Capture the cell that displays the provided text and extract its [X, Y] central coordinate. 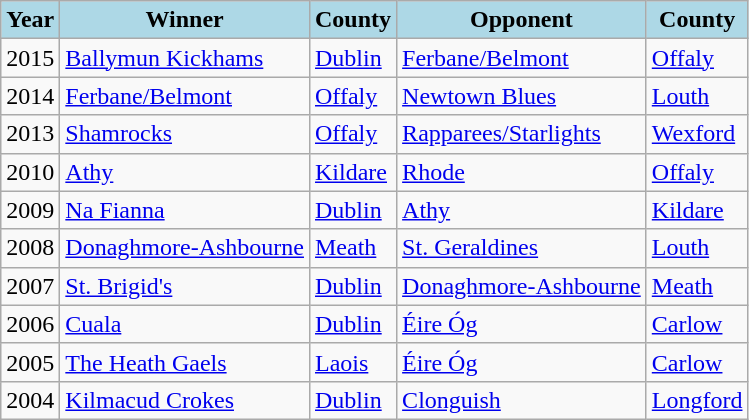
2009 [30, 210]
The Heath Gaels [185, 362]
Opponent [522, 20]
Longford [697, 400]
2007 [30, 286]
2010 [30, 172]
Na Fianna [185, 210]
Winner [185, 20]
Kilmacud Crokes [185, 400]
Rhode [522, 172]
Rapparees/Starlights [522, 134]
2008 [30, 248]
2015 [30, 58]
2006 [30, 324]
2005 [30, 362]
2013 [30, 134]
2004 [30, 400]
St. Brigid's [185, 286]
Wexford [697, 134]
Year [30, 20]
Ballymun Kickhams [185, 58]
Laois [352, 362]
Cuala [185, 324]
Newtown Blues [522, 96]
St. Geraldines [522, 248]
Shamrocks [185, 134]
Clonguish [522, 400]
2014 [30, 96]
